Pinpoint the cell where the given text exists, returning its [x, y] midpoint coordinate. 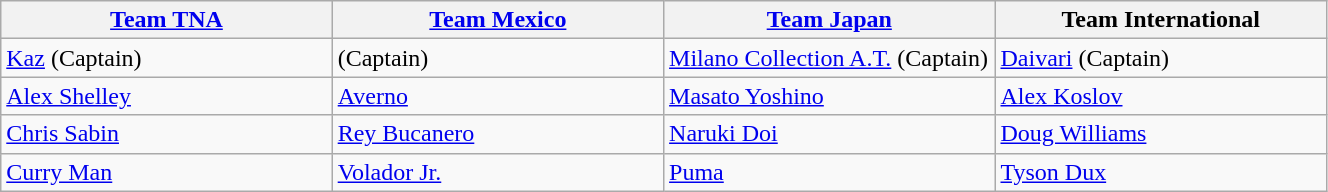
Masato Yoshino [830, 96]
Tyson Dux [1160, 172]
Team International [1160, 20]
Kaz (Captain) [166, 58]
Alex Shelley [166, 96]
Team TNA [166, 20]
(Captain) [498, 58]
Volador Jr. [498, 172]
Curry Man [166, 172]
Milano Collection A.T. (Captain) [830, 58]
Naruki Doi [830, 134]
Chris Sabin [166, 134]
Rey Bucanero [498, 134]
Team Mexico [498, 20]
Team Japan [830, 20]
Daivari (Captain) [1160, 58]
Alex Koslov [1160, 96]
Puma [830, 172]
Averno [498, 96]
Doug Williams [1160, 134]
